Provide the (X, Y) coordinate of the cell's center where the given text is located.  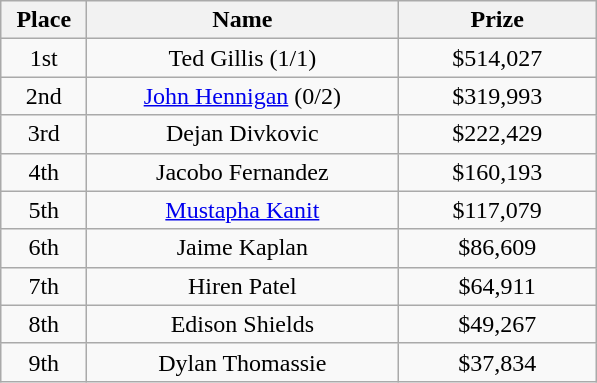
$319,993 (498, 96)
Jacobo Fernandez (242, 172)
Place (44, 20)
$117,079 (498, 210)
3rd (44, 134)
4th (44, 172)
5th (44, 210)
7th (44, 286)
$86,609 (498, 248)
Ted Gillis (1/1) (242, 58)
$49,267 (498, 324)
Hiren Patel (242, 286)
Prize (498, 20)
$514,027 (498, 58)
John Hennigan (0/2) (242, 96)
2nd (44, 96)
Dejan Divkovic (242, 134)
Name (242, 20)
6th (44, 248)
1st (44, 58)
Dylan Thomassie (242, 362)
Edison Shields (242, 324)
8th (44, 324)
Jaime Kaplan (242, 248)
9th (44, 362)
$160,193 (498, 172)
$64,911 (498, 286)
Mustapha Kanit (242, 210)
$37,834 (498, 362)
$222,429 (498, 134)
